Return the (x, y) coordinate for the center point of the cell that contains the specified text.  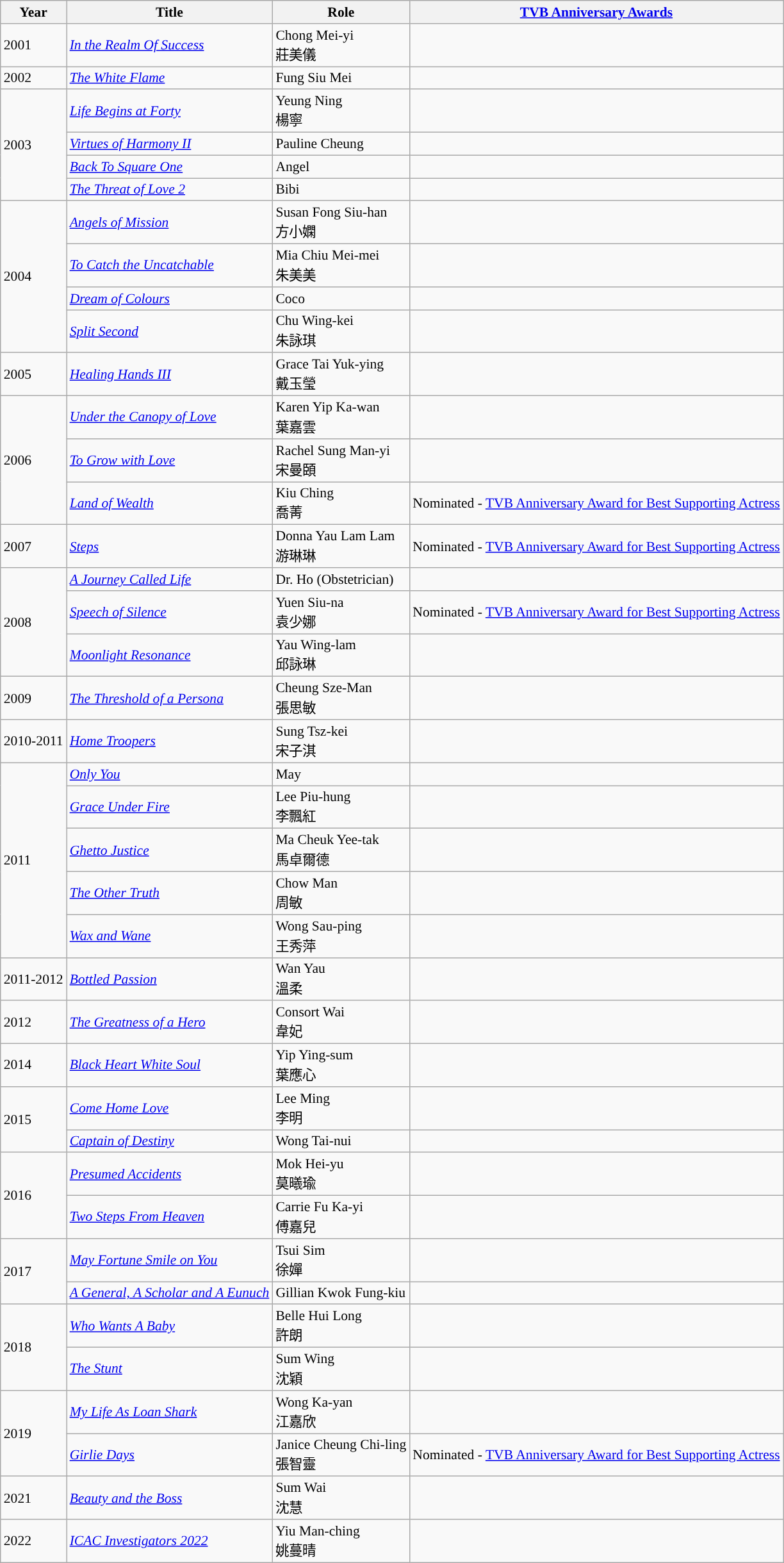
Land of Wealth (170, 504)
2016 (33, 1196)
2002 (33, 78)
Yuen Siu-na 袁少娜 (341, 613)
Presumed Accidents (170, 1174)
Come Home Love (170, 1109)
Year (33, 12)
Mok Hei-yu 莫曦瑜 (341, 1174)
Split Second (170, 331)
2011 (33, 860)
Home Troopers (170, 741)
Tsui Sim 徐嬋 (341, 1260)
Wax and Wane (170, 936)
The Threshold of a Persona (170, 699)
Donna Yau Lam Lam 游琳琳 (341, 546)
The Other Truth (170, 893)
Dr. Ho (Obstetrician) (341, 579)
Consort Wai 韋妃 (341, 1023)
2003 (33, 145)
My Life As Loan Shark (170, 1412)
Bottled Passion (170, 979)
The White Flame (170, 78)
2022 (33, 1541)
Wong Ka-yan 江嘉欣 (341, 1412)
To Grow with Love (170, 460)
Ma Cheuk Yee-tak 馬卓爾德 (341, 850)
Black Heart White Soul (170, 1065)
Sum Wai 沈慧 (341, 1498)
Steps (170, 546)
Lee Ming 李明 (341, 1109)
Karen Yip Ka-wan 葉嘉雲 (341, 418)
Under the Canopy of Love (170, 418)
Bibi (341, 190)
Chu Wing-kei 朱詠琪 (341, 331)
Only You (170, 774)
Virtues of Harmony II (170, 144)
Wong Sau-ping 王秀萍 (341, 936)
Speech of Silence (170, 613)
The Threat of Love 2 (170, 190)
Grace Tai Yuk-ying 戴玉瑩 (341, 374)
Janice Cheung Chi-ling 張智靈 (341, 1455)
Life Begins at Forty (170, 112)
Yeung Ning 楊寧 (341, 112)
Lee Piu-hung 李飄紅 (341, 807)
ICAC Investigators 2022 (170, 1541)
Rachel Sung Man-yi 宋曼頣 (341, 460)
Angels of Mission (170, 223)
2006 (33, 460)
In the Realm Of Success (170, 45)
TVB Anniversary Awards (596, 12)
2011-2012 (33, 979)
The Greatness of a Hero (170, 1023)
Who Wants A Baby (170, 1327)
May (341, 774)
Gillian Kwok Fung-kiu (341, 1293)
Chong Mei-yi 莊美儀 (341, 45)
Two Steps From Heaven (170, 1218)
A General, A Scholar and A Eunuch (170, 1293)
2015 (33, 1120)
2012 (33, 1023)
Mia Chiu Mei-mei 朱美美 (341, 265)
2014 (33, 1065)
Wan Yau 溫柔 (341, 979)
Chow Man 周敏 (341, 893)
2001 (33, 45)
Wong Tai-nui (341, 1141)
To Catch the Uncatchable (170, 265)
Yiu Man-ching 姚蔓晴 (341, 1541)
2004 (33, 277)
2019 (33, 1434)
2009 (33, 699)
Dream of Colours (170, 299)
2021 (33, 1498)
Susan Fong Siu-han 方小嫻 (341, 223)
Grace Under Fire (170, 807)
Yau Wing-lam 邱詠琳 (341, 655)
Title (170, 12)
Belle Hui Long 許朗 (341, 1327)
Beauty and the Boss (170, 1498)
2008 (33, 622)
Ghetto Justice (170, 850)
Girlie Days (170, 1455)
Kiu Ching 喬菁 (341, 504)
Pauline Cheung (341, 144)
2007 (33, 546)
2005 (33, 374)
The Stunt (170, 1369)
Moonlight Resonance (170, 655)
Fung Siu Mei (341, 78)
Cheung Sze-Man 張思敏 (341, 699)
Carrie Fu Ka-yi 傅嘉兒 (341, 1218)
2010-2011 (33, 741)
2018 (33, 1348)
Coco (341, 299)
May Fortune Smile on You (170, 1260)
2017 (33, 1271)
Back To Square One (170, 167)
Sung Tsz-kei 宋子淇 (341, 741)
Sum Wing 沈穎 (341, 1369)
Captain of Destiny (170, 1141)
Role (341, 12)
Healing Hands III (170, 374)
Yip Ying-sum 葉應心 (341, 1065)
A Journey Called Life (170, 579)
Angel (341, 167)
